Extract the (X, Y) coordinate from the center of the cell holding the provided text.  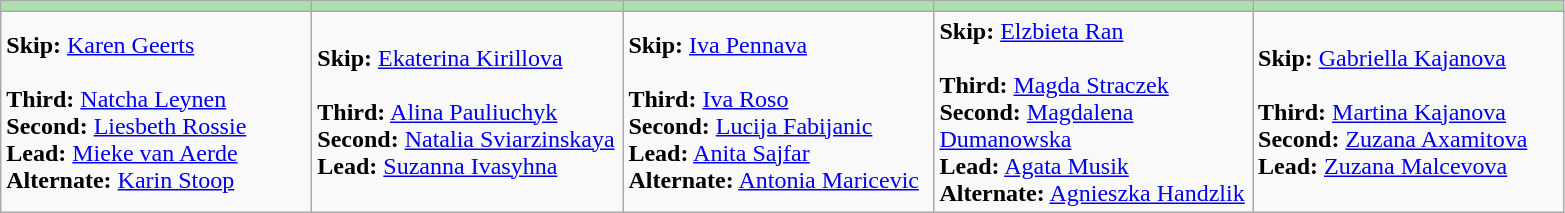
Skip: Elzbieta Ran Third: Magda Straczek Second: Magdalena Dumanowska Lead: Agata Musik Alternate: Agnieszka Handzlik (1094, 112)
Skip: Iva Pennava Third: Iva Roso Second: Lucija Fabijanic Lead: Anita Sajfar Alternate: Antonia Maricevic (778, 112)
Skip: Karen Geerts Third: Natcha Leynen Second: Liesbeth Rossie Lead: Mieke van Aerde Alternate: Karin Stoop (156, 112)
Skip: Ekaterina Kirillova Third: Alina Pauliuchyk Second: Natalia Sviarzinskaya Lead: Suzanna Ivasyhna (468, 112)
Skip: Gabriella Kajanova Third: Martina Kajanova Second: Zuzana Axamitova Lead: Zuzana Malcevova (1408, 112)
